Detect which cell encompasses the target text, then output its (X, Y) center coordinate. 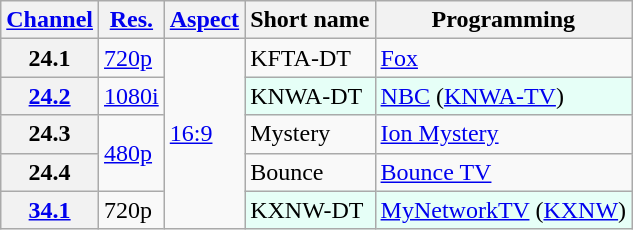
KNWA-DT (310, 96)
Programming (504, 20)
Fox (504, 58)
Ion Mystery (504, 134)
Channel (50, 20)
Aspect (204, 20)
KXNW-DT (310, 210)
1080i (132, 96)
Res. (132, 20)
34.1 (50, 210)
16:9 (204, 134)
480p (132, 153)
24.2 (50, 96)
24.3 (50, 134)
24.4 (50, 172)
24.1 (50, 58)
Bounce TV (504, 172)
Mystery (310, 134)
Bounce (310, 172)
MyNetworkTV (KXNW) (504, 210)
NBC (KNWA-TV) (504, 96)
Short name (310, 20)
KFTA-DT (310, 58)
